Determine the [x, y] coordinate at the center of the cell enclosing the given text.  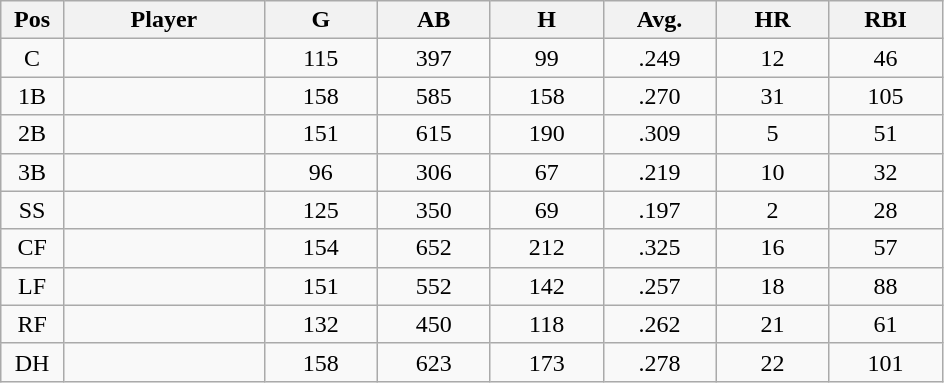
C [32, 58]
.325 [660, 248]
.197 [660, 210]
RBI [886, 20]
.249 [660, 58]
154 [320, 248]
88 [886, 286]
623 [434, 362]
2 [772, 210]
212 [546, 248]
132 [320, 324]
101 [886, 362]
46 [886, 58]
HR [772, 20]
Pos [32, 20]
552 [434, 286]
Player [164, 20]
CF [32, 248]
652 [434, 248]
3B [32, 172]
115 [320, 58]
SS [32, 210]
Avg. [660, 20]
125 [320, 210]
67 [546, 172]
.257 [660, 286]
LF [32, 286]
10 [772, 172]
99 [546, 58]
585 [434, 96]
142 [546, 286]
18 [772, 286]
2B [32, 134]
51 [886, 134]
12 [772, 58]
450 [434, 324]
22 [772, 362]
96 [320, 172]
306 [434, 172]
.278 [660, 362]
.219 [660, 172]
RF [32, 324]
31 [772, 96]
350 [434, 210]
.270 [660, 96]
DH [32, 362]
105 [886, 96]
16 [772, 248]
69 [546, 210]
173 [546, 362]
5 [772, 134]
57 [886, 248]
61 [886, 324]
118 [546, 324]
AB [434, 20]
21 [772, 324]
H [546, 20]
.309 [660, 134]
28 [886, 210]
32 [886, 172]
190 [546, 134]
.262 [660, 324]
397 [434, 58]
615 [434, 134]
G [320, 20]
1B [32, 96]
